Provide the [X, Y] coordinate of the cell's center where the given text is located.  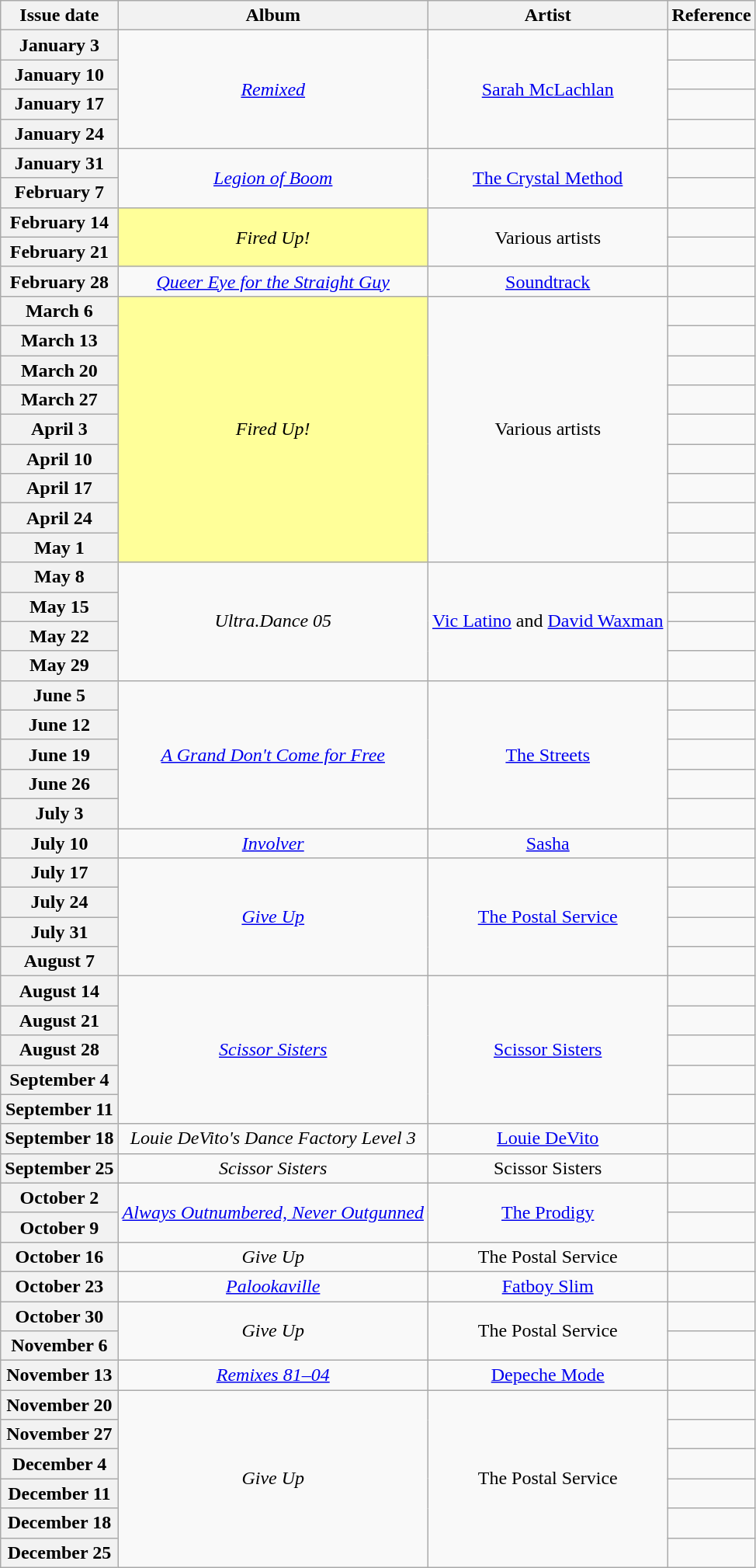
Vic Latino and David Waxman [548, 621]
The Prodigy [548, 1212]
Reference [711, 16]
January 24 [59, 134]
October 2 [59, 1198]
Always Outnumbered, Never Outgunned [273, 1212]
Louie DeVito's Dance Factory Level 3 [273, 1139]
December 11 [59, 1493]
A Grand Don't Come for Free [273, 754]
July 24 [59, 902]
February 14 [59, 222]
July 17 [59, 873]
September 4 [59, 1080]
November 20 [59, 1405]
November 6 [59, 1346]
May 15 [59, 607]
Fatboy Slim [548, 1286]
March 20 [59, 370]
June 26 [59, 784]
November 13 [59, 1375]
December 4 [59, 1464]
Louie DeVito [548, 1139]
August 7 [59, 961]
Palookaville [273, 1286]
April 3 [59, 429]
January 17 [59, 104]
September 25 [59, 1168]
October 30 [59, 1316]
February 21 [59, 252]
June 5 [59, 695]
September 18 [59, 1139]
Issue date [59, 16]
Legion of Boom [273, 178]
October 23 [59, 1286]
August 28 [59, 1050]
January 3 [59, 45]
March 13 [59, 340]
May 22 [59, 636]
July 10 [59, 843]
January 10 [59, 75]
April 17 [59, 488]
Artist [548, 16]
Album [273, 16]
June 12 [59, 725]
April 24 [59, 518]
July 31 [59, 932]
November 27 [59, 1434]
Remixed [273, 89]
December 25 [59, 1552]
October 16 [59, 1257]
October 9 [59, 1227]
Queer Eye for the Straight Guy [273, 281]
Remixes 81–04 [273, 1375]
August 14 [59, 991]
February 28 [59, 281]
September 11 [59, 1109]
Sarah McLachlan [548, 89]
June 19 [59, 754]
July 3 [59, 813]
April 10 [59, 459]
May 29 [59, 666]
Sasha [548, 843]
Depeche Mode [548, 1375]
Involver [273, 843]
The Streets [548, 754]
The Crystal Method [548, 178]
March 6 [59, 311]
March 27 [59, 400]
Ultra.Dance 05 [273, 621]
February 7 [59, 193]
August 21 [59, 1020]
Soundtrack [548, 281]
January 31 [59, 163]
May 8 [59, 577]
May 1 [59, 548]
December 18 [59, 1523]
